For the text-containing cell, return its midpoint in [X, Y] coordinate format. 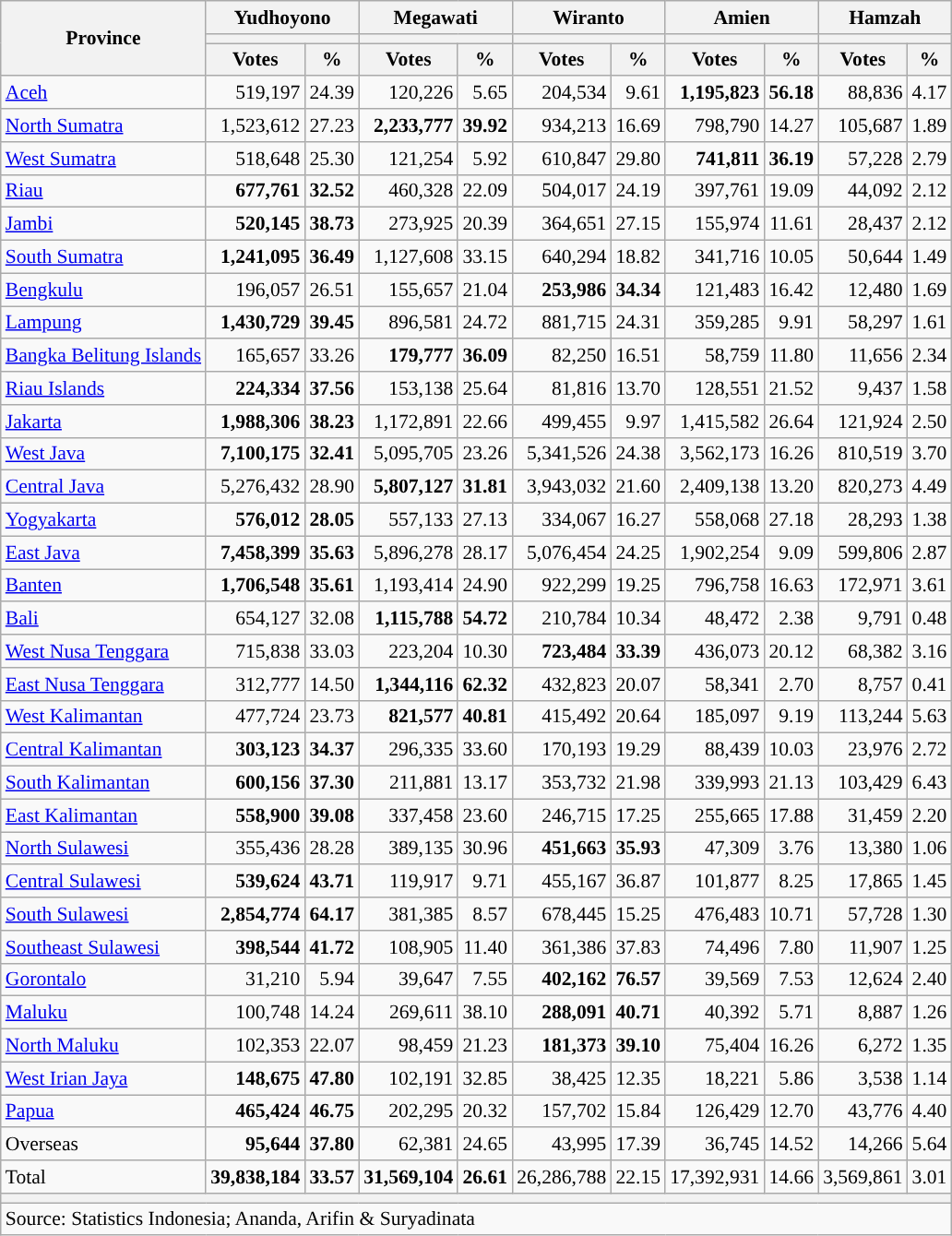
21.04 [485, 290]
155,657 [408, 290]
9.71 [485, 882]
108,905 [408, 947]
436,073 [714, 651]
821,577 [408, 717]
Province [103, 39]
20.32 [485, 1111]
74,496 [714, 947]
381,385 [408, 914]
11.40 [485, 947]
8.57 [485, 914]
1,241,095 [255, 257]
5.65 [485, 93]
39.45 [332, 323]
341,716 [714, 257]
6,272 [863, 1046]
18,221 [714, 1078]
26,286,788 [561, 1177]
798,790 [714, 125]
5.86 [791, 1078]
50,644 [863, 257]
32.08 [332, 619]
37.83 [638, 947]
5,807,127 [408, 487]
4.49 [930, 487]
210,784 [561, 619]
68,382 [863, 651]
33.60 [485, 750]
22.09 [485, 191]
1.49 [930, 257]
398,544 [255, 947]
West Irian Jaya [103, 1078]
539,624 [255, 882]
9,791 [863, 619]
3.76 [791, 849]
21.60 [638, 487]
22.07 [332, 1046]
7.53 [791, 980]
12.70 [791, 1111]
22.66 [485, 422]
654,127 [255, 619]
3.70 [930, 454]
39,569 [714, 980]
558,900 [255, 815]
24.38 [638, 454]
35.61 [332, 586]
881,715 [561, 323]
17,392,931 [714, 1177]
41.72 [332, 947]
32.52 [332, 191]
2.40 [930, 980]
South Sumatra [103, 257]
19.29 [638, 750]
455,167 [561, 882]
121,924 [863, 422]
33.57 [332, 1177]
34.37 [332, 750]
1.25 [930, 947]
Overseas [103, 1145]
76.57 [638, 980]
223,204 [408, 651]
Southeast Sulawesi [103, 947]
8,887 [863, 1013]
896,581 [408, 323]
15.84 [638, 1111]
5.64 [930, 1145]
211,881 [408, 783]
27.15 [638, 224]
14.66 [791, 1177]
8,757 [863, 684]
11.61 [791, 224]
36.19 [791, 159]
1,195,823 [714, 93]
Amien [742, 18]
9.19 [791, 717]
451,663 [561, 849]
Bangka Belitung Islands [103, 356]
88,836 [863, 93]
4.40 [930, 1111]
269,611 [408, 1013]
6.43 [930, 783]
1,193,414 [408, 586]
14,266 [863, 1145]
1.06 [930, 849]
Megawati [435, 18]
157,702 [561, 1111]
922,299 [561, 586]
31,210 [255, 980]
600,156 [255, 783]
3,538 [863, 1078]
39.92 [485, 125]
810,519 [863, 454]
2.79 [930, 159]
16.42 [791, 290]
24.90 [485, 586]
148,675 [255, 1078]
1,706,548 [255, 586]
2.50 [930, 422]
185,097 [714, 717]
10.05 [791, 257]
27.18 [791, 520]
120,226 [408, 93]
1.35 [930, 1046]
37.80 [332, 1145]
Yudhoyono [282, 18]
35.93 [638, 849]
44,092 [863, 191]
43.71 [332, 882]
13.70 [638, 388]
2,409,138 [714, 487]
East Kalimantan [103, 815]
98,459 [408, 1046]
17.88 [791, 815]
Hamzah [885, 18]
23.73 [332, 717]
Bengkulu [103, 290]
353,732 [561, 783]
170,193 [561, 750]
253,986 [561, 290]
8.25 [791, 882]
10.71 [791, 914]
599,806 [863, 553]
1.89 [930, 125]
102,353 [255, 1046]
32.85 [485, 1078]
24.19 [638, 191]
361,386 [561, 947]
1.58 [930, 388]
Wiranto [589, 18]
155,974 [714, 224]
62.32 [485, 684]
477,724 [255, 717]
27.13 [485, 520]
0.48 [930, 619]
723,484 [561, 651]
16.63 [791, 586]
47,309 [714, 849]
10.34 [638, 619]
339,993 [714, 783]
204,534 [561, 93]
288,091 [561, 1013]
202,295 [408, 1111]
40,392 [714, 1013]
38.73 [332, 224]
11.80 [791, 356]
28.90 [332, 487]
Jakarta [103, 422]
43,776 [863, 1111]
31.81 [485, 487]
26.51 [332, 290]
25.30 [332, 159]
81,816 [561, 388]
460,328 [408, 191]
39,838,184 [255, 1177]
31,459 [863, 815]
105,687 [863, 125]
82,250 [561, 356]
2.20 [930, 815]
23.60 [485, 815]
36,745 [714, 1145]
2,854,774 [255, 914]
5,095,705 [408, 454]
4.17 [930, 93]
14.52 [791, 1145]
24.39 [332, 93]
9.09 [791, 553]
1.38 [930, 520]
28,293 [863, 520]
28.28 [332, 849]
7.55 [485, 980]
22.15 [638, 1177]
715,838 [255, 651]
1,988,306 [255, 422]
North Maluku [103, 1046]
334,067 [561, 520]
25.64 [485, 388]
37.56 [332, 388]
2.70 [791, 684]
10.03 [791, 750]
39.08 [332, 815]
558,068 [714, 520]
75,404 [714, 1046]
64.17 [332, 914]
0.41 [930, 684]
Yogyakarta [103, 520]
1.45 [930, 882]
246,715 [561, 815]
39,647 [408, 980]
101,877 [714, 882]
East Java [103, 553]
7,100,175 [255, 454]
South Sulawesi [103, 914]
121,483 [714, 290]
389,135 [408, 849]
5,076,454 [561, 553]
196,057 [255, 290]
58,341 [714, 684]
3.01 [930, 1177]
Papua [103, 1111]
24.65 [485, 1145]
Riau Islands [103, 388]
678,445 [561, 914]
10.30 [485, 651]
33.39 [638, 651]
9.61 [638, 93]
476,483 [714, 914]
48,472 [714, 619]
36.87 [638, 882]
1.30 [930, 914]
296,335 [408, 750]
12,480 [863, 290]
1,344,116 [408, 684]
23,976 [863, 750]
2.87 [930, 553]
58,759 [714, 356]
38.23 [332, 422]
20.39 [485, 224]
397,761 [714, 191]
9.97 [638, 422]
54.72 [485, 619]
Gorontalo [103, 980]
19.09 [791, 191]
119,917 [408, 882]
23.26 [485, 454]
364,651 [561, 224]
24.31 [638, 323]
West Sumatra [103, 159]
46.75 [332, 1111]
24.25 [638, 553]
Maluku [103, 1013]
9,437 [863, 388]
36.49 [332, 257]
1,115,788 [408, 619]
165,657 [255, 356]
39.10 [638, 1046]
57,228 [863, 159]
37.30 [332, 783]
1.69 [930, 290]
33.26 [332, 356]
3,943,032 [561, 487]
102,191 [408, 1078]
40.71 [638, 1013]
1.26 [930, 1013]
21.52 [791, 388]
58,297 [863, 323]
Aceh [103, 93]
33.03 [332, 651]
7.80 [791, 947]
26.64 [791, 422]
640,294 [561, 257]
3,569,861 [863, 1177]
520,145 [255, 224]
519,197 [255, 93]
13,380 [863, 849]
1,902,254 [714, 553]
31,569,104 [408, 1177]
1,523,612 [255, 125]
224,334 [255, 388]
62,381 [408, 1145]
5.92 [485, 159]
181,373 [561, 1046]
20.12 [791, 651]
Riau [103, 191]
677,761 [255, 191]
179,777 [408, 356]
Jambi [103, 224]
20.64 [638, 717]
1.61 [930, 323]
North Sumatra [103, 125]
West Kalimantan [103, 717]
303,123 [255, 750]
95,644 [255, 1145]
32.41 [332, 454]
36.09 [485, 356]
17.25 [638, 815]
121,254 [408, 159]
3,562,173 [714, 454]
27.23 [332, 125]
465,424 [255, 1111]
13.17 [485, 783]
40.81 [485, 717]
1,430,729 [255, 323]
5.63 [930, 717]
312,777 [255, 684]
West Nusa Tenggara [103, 651]
337,458 [408, 815]
15.25 [638, 914]
355,436 [255, 849]
499,455 [561, 422]
21.23 [485, 1046]
14.24 [332, 1013]
432,823 [561, 684]
153,138 [408, 388]
34.34 [638, 290]
43,995 [561, 1145]
Lampung [103, 323]
Central Java [103, 487]
28.17 [485, 553]
3.61 [930, 586]
Central Kalimantan [103, 750]
16.27 [638, 520]
415,492 [561, 717]
14.50 [332, 684]
5,276,432 [255, 487]
West Java [103, 454]
126,429 [714, 1111]
Source: Statistics Indonesia; Ananda, Arifin & Suryadinata [476, 1219]
30.96 [485, 849]
610,847 [561, 159]
21.98 [638, 783]
5.94 [332, 980]
12.35 [638, 1078]
26.61 [485, 1177]
17.39 [638, 1145]
2.72 [930, 750]
24.72 [485, 323]
11,907 [863, 947]
12,624 [863, 980]
20.07 [638, 684]
100,748 [255, 1013]
5,341,526 [561, 454]
East Nusa Tenggara [103, 684]
Bali [103, 619]
1.14 [930, 1078]
934,213 [561, 125]
28.05 [332, 520]
Total [103, 1177]
557,133 [408, 520]
3.16 [930, 651]
113,244 [863, 717]
796,758 [714, 586]
47.80 [332, 1078]
28,437 [863, 224]
29.80 [638, 159]
402,162 [561, 980]
103,429 [863, 783]
38.10 [485, 1013]
1,415,582 [714, 422]
17,865 [863, 882]
1,172,891 [408, 422]
19.25 [638, 586]
2.38 [791, 619]
128,551 [714, 388]
16.69 [638, 125]
35.63 [332, 553]
576,012 [255, 520]
33.15 [485, 257]
16.51 [638, 356]
North Sulawesi [103, 849]
273,925 [408, 224]
11,656 [863, 356]
21.13 [791, 783]
741,811 [714, 159]
88,439 [714, 750]
255,665 [714, 815]
Banten [103, 586]
18.82 [638, 257]
504,017 [561, 191]
359,285 [714, 323]
38,425 [561, 1078]
14.27 [791, 125]
57,728 [863, 914]
Central Sulawesi [103, 882]
2,233,777 [408, 125]
172,971 [863, 586]
7,458,399 [255, 553]
820,273 [863, 487]
56.18 [791, 93]
9.91 [791, 323]
5,896,278 [408, 553]
13.20 [791, 487]
South Kalimantan [103, 783]
1,127,608 [408, 257]
518,648 [255, 159]
5.71 [791, 1013]
2.34 [930, 356]
